Scan for the cell matching the given text and deliver its (x, y) coordinate at center. 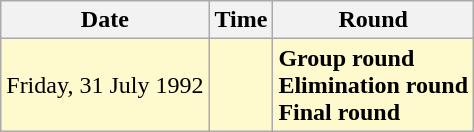
Time (241, 20)
Round (374, 20)
Friday, 31 July 1992 (105, 85)
Date (105, 20)
Group roundElimination roundFinal round (374, 85)
